Determine the [X, Y] coordinate at the center of the cell enclosing the given text.  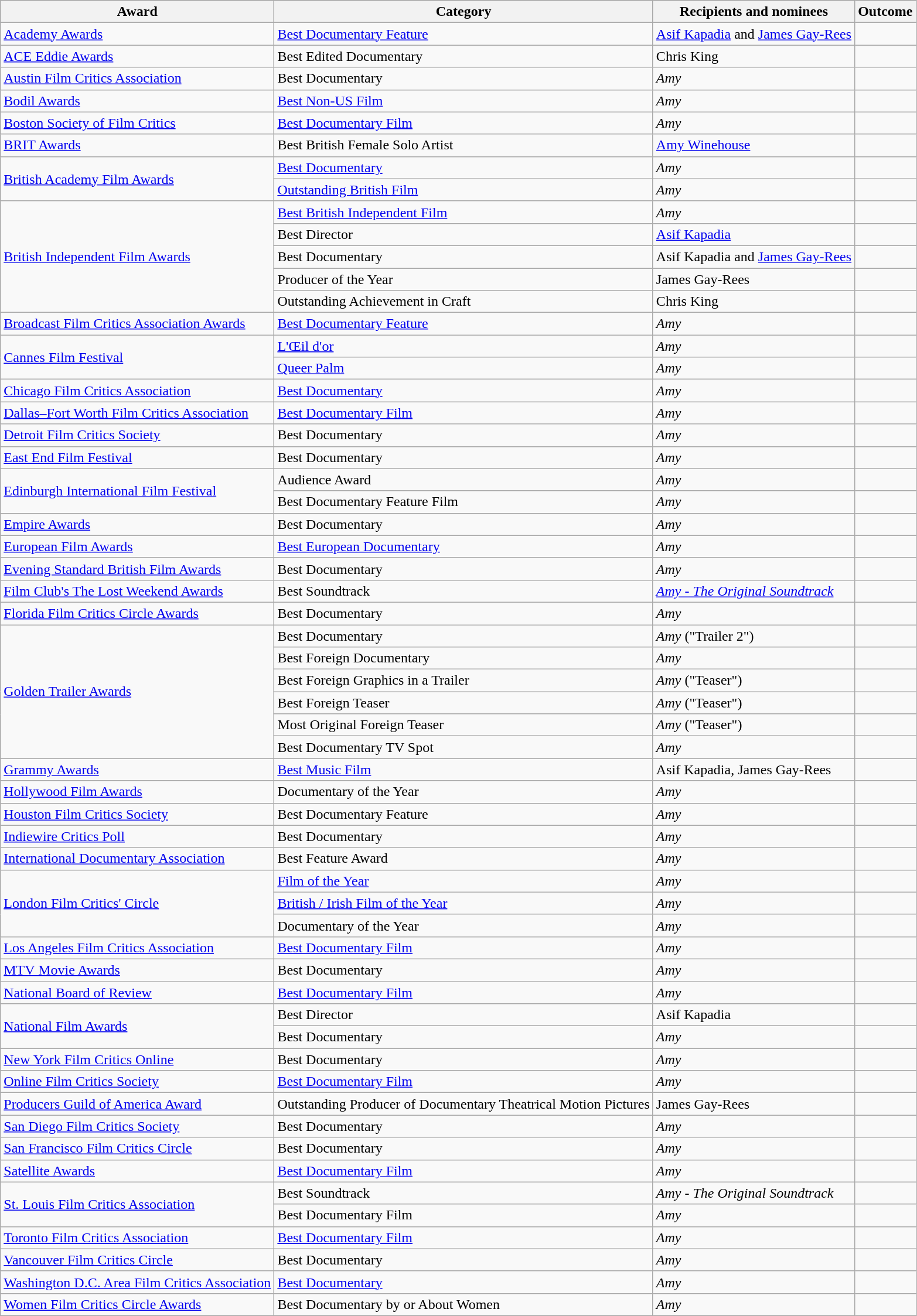
Satellite Awards [137, 1171]
Queer Palm [463, 368]
Online Film Critics Society [137, 1082]
Detroit Film Critics Society [137, 435]
National Film Awards [137, 1026]
Empire Awards [137, 524]
MTV Movie Awards [137, 970]
Asif Kapadia, James Gay-Rees [754, 770]
Florida Film Critics Circle Awards [137, 613]
Best Foreign Teaser [463, 703]
Producer of the Year [463, 279]
St. Louis Film Critics Association [137, 1204]
ACE Eddie Awards [137, 56]
Best European Documentary [463, 546]
Award [137, 12]
Best Documentary by or About Women [463, 1304]
Evening Standard British Film Awards [137, 569]
Indiewire Critics Poll [137, 836]
Vancouver Film Critics Circle [137, 1260]
New York Film Critics Online [137, 1059]
Best Documentary Feature Film [463, 502]
Best Foreign Documentary [463, 658]
Best Edited Documentary [463, 56]
Amy ("Trailer 2") [754, 635]
Golden Trailer Awards [137, 691]
San Diego Film Critics Society [137, 1126]
Outstanding Producer of Documentary Theatrical Motion Pictures [463, 1104]
Film of the Year [463, 881]
Film Club's The Lost Weekend Awards [137, 591]
BRIT Awards [137, 145]
Amy Winehouse [754, 145]
East End Film Festival [137, 457]
Grammy Awards [137, 770]
San Francisco Film Critics Circle [137, 1148]
National Board of Review [137, 993]
L'Œil d'or [463, 346]
Bodil Awards [137, 101]
Best Feature Award [463, 859]
Edinburgh International Film Festival [137, 491]
Broadcast Film Critics Association Awards [137, 324]
Women Film Critics Circle Awards [137, 1304]
Best Non-US Film [463, 101]
Best Foreign Graphics in a Trailer [463, 681]
Outstanding Achievement in Craft [463, 302]
Most Original Foreign Teaser [463, 725]
Dallas–Fort Worth Film Critics Association [137, 413]
Cannes Film Festival [137, 357]
Best British Independent Film [463, 212]
Best British Female Solo Artist [463, 145]
Best Music Film [463, 770]
Chicago Film Critics Association [137, 391]
Academy Awards [137, 34]
Los Angeles Film Critics Association [137, 948]
London Film Critics' Circle [137, 903]
British Independent Film Awards [137, 257]
British Academy Film Awards [137, 179]
Recipients and nominees [754, 12]
Audience Award [463, 480]
Outcome [885, 12]
Hollywood Film Awards [137, 792]
Austin Film Critics Association [137, 78]
Producers Guild of America Award [137, 1104]
Boston Society of Film Critics [137, 123]
Toronto Film Critics Association [137, 1238]
Houston Film Critics Society [137, 814]
Best Documentary TV Spot [463, 747]
British / Irish Film of the Year [463, 903]
Washington D.C. Area Film Critics Association [137, 1282]
International Documentary Association [137, 859]
Outstanding British Film [463, 190]
Category [463, 12]
European Film Awards [137, 546]
